Capture the cell that displays the provided text and extract its (x, y) central coordinate. 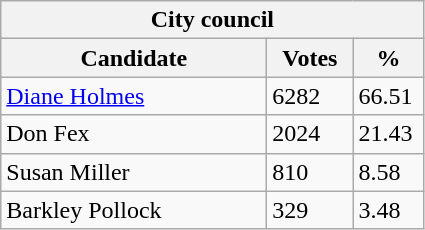
3.48 (388, 210)
% (388, 58)
6282 (310, 96)
Candidate (134, 58)
Diane Holmes (134, 96)
Votes (310, 58)
Don Fex (134, 134)
2024 (310, 134)
Barkley Pollock (134, 210)
8.58 (388, 172)
810 (310, 172)
Susan Miller (134, 172)
21.43 (388, 134)
City council (212, 20)
329 (310, 210)
66.51 (388, 96)
